Return (x, y) of the center of cell containing provided text 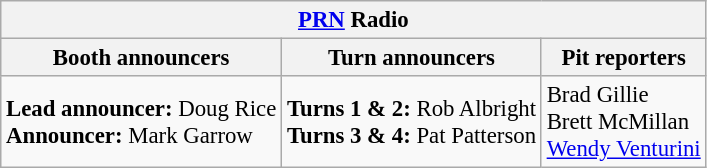
Pit reporters (624, 58)
Turns 1 & 2: Rob AlbrightTurns 3 & 4: Pat Patterson (412, 122)
PRN Radio (354, 20)
Turn announcers (412, 58)
Booth announcers (142, 58)
Brad GillieBrett McMillanWendy Venturini (624, 122)
Lead announcer: Doug RiceAnnouncer: Mark Garrow (142, 122)
